Search for the cell housing the specified text and yield its (x, y) center coordinate. 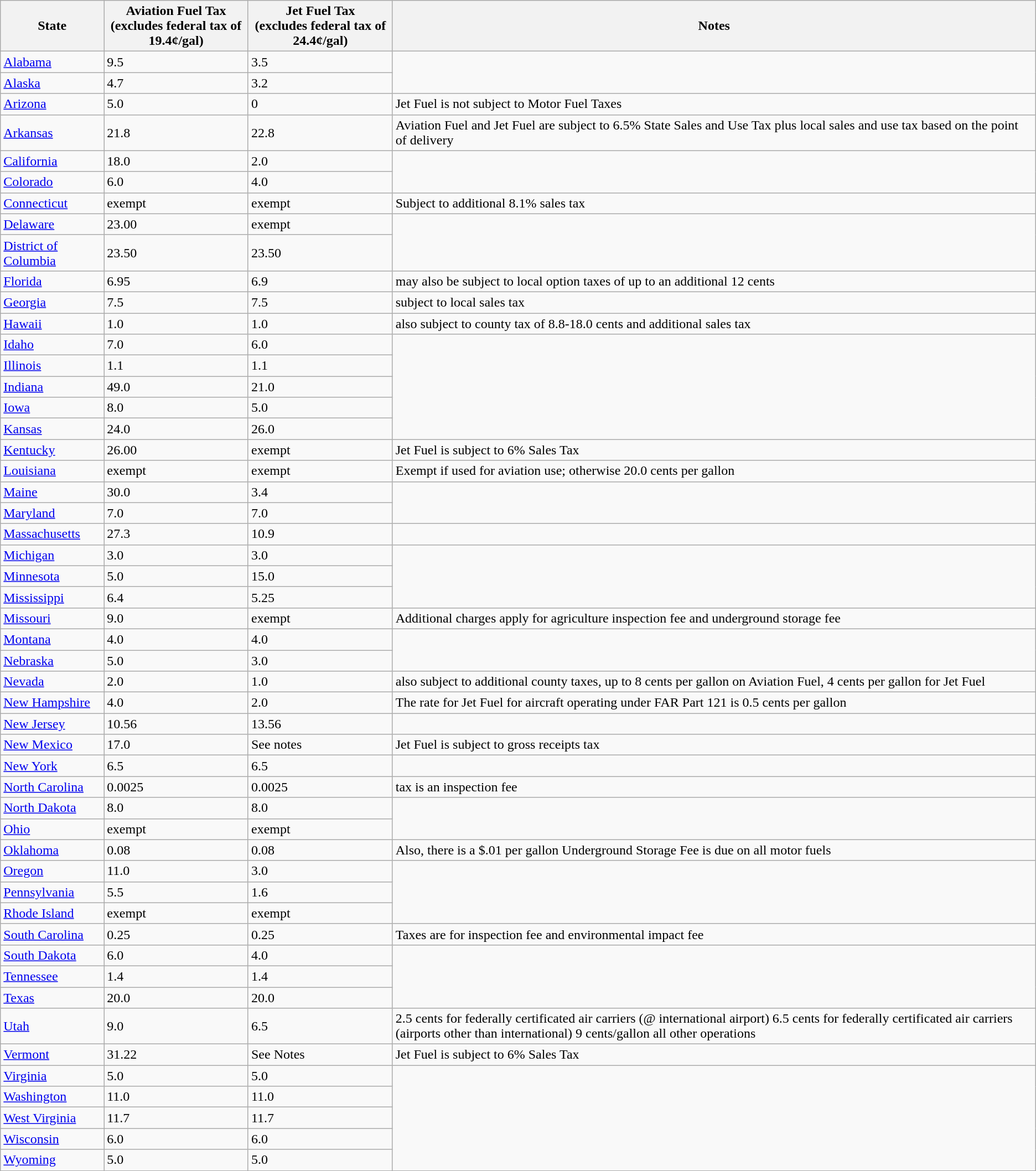
Aviation Fuel Tax(excludes federal tax of 19.4¢/gal) (176, 26)
Vermont (52, 1055)
Kansas (52, 429)
Exempt if used for aviation use; otherwise 20.0 cents per gallon (714, 471)
Taxes are for inspection fee and environmental impact fee (714, 934)
South Carolina (52, 934)
New Hampshire (52, 703)
Additional charges apply for agriculture inspection fee and underground storage fee (714, 618)
Tennessee (52, 976)
North Dakota (52, 808)
Kentucky (52, 450)
Jet Fuel Tax(excludes federal tax of 24.4¢/gal) (320, 26)
Alabama (52, 62)
Alaska (52, 83)
Oklahoma (52, 850)
also subject to county tax of 8.8-18.0 cents and additional sales tax (714, 324)
Rhode Island (52, 913)
27.3 (176, 534)
4.7 (176, 83)
Nevada (52, 682)
Also, there is a $.01 per gallon Underground Storage Fee is due on all motor fuels (714, 850)
tax is an inspection fee (714, 787)
Hawaii (52, 324)
See Notes (320, 1055)
Iowa (52, 408)
New York (52, 766)
15.0 (320, 576)
Jet Fuel is not subject to Motor Fuel Taxes (714, 104)
13.56 (320, 724)
Idaho (52, 345)
Mississippi (52, 597)
Notes (714, 26)
Massachusetts (52, 534)
West Virginia (52, 1118)
Washington (52, 1097)
17.0 (176, 745)
South Dakota (52, 955)
31.22 (176, 1055)
State (52, 26)
Oregon (52, 871)
10.9 (320, 534)
Maryland (52, 513)
Maine (52, 492)
30.0 (176, 492)
Florida (52, 281)
49.0 (176, 387)
26.00 (176, 450)
21.8 (176, 133)
Georgia (52, 302)
See notes (320, 745)
Illinois (52, 366)
10.56 (176, 724)
3.5 (320, 62)
The rate for Jet Fuel for aircraft operating under FAR Part 121 is 0.5 cents per gallon (714, 703)
District of Columbia (52, 252)
North Carolina (52, 787)
3.2 (320, 83)
Montana (52, 639)
3.4 (320, 492)
Arizona (52, 104)
0 (320, 104)
1.6 (320, 892)
5.5 (176, 892)
Wyoming (52, 1160)
Jet Fuel is subject to gross receipts tax (714, 745)
Indiana (52, 387)
Minnesota (52, 576)
9.5 (176, 62)
Connecticut (52, 203)
New Mexico (52, 745)
also subject to additional county taxes, up to 8 cents per gallon on Aviation Fuel, 4 cents per gallon for Jet Fuel (714, 682)
Nebraska (52, 660)
Pennsylvania (52, 892)
may also be subject to local option taxes of up to an additional 12 cents (714, 281)
Colorado (52, 182)
Michigan (52, 555)
California (52, 161)
subject to local sales tax (714, 302)
Subject to additional 8.1% sales tax (714, 203)
Virginia (52, 1076)
6.4 (176, 597)
Delaware (52, 224)
Aviation Fuel and Jet Fuel are subject to 6.5% State Sales and Use Tax plus local sales and use tax based on the point of delivery (714, 133)
Arkansas (52, 133)
21.0 (320, 387)
24.0 (176, 429)
5.25 (320, 597)
Utah (52, 1026)
23.00 (176, 224)
22.8 (320, 133)
Ohio (52, 829)
New Jersey (52, 724)
6.9 (320, 281)
6.95 (176, 281)
Texas (52, 998)
Louisiana (52, 471)
Wisconsin (52, 1139)
Missouri (52, 618)
26.0 (320, 429)
18.0 (176, 161)
